Locate the cell with the specified text and output its (X, Y) center coordinate. 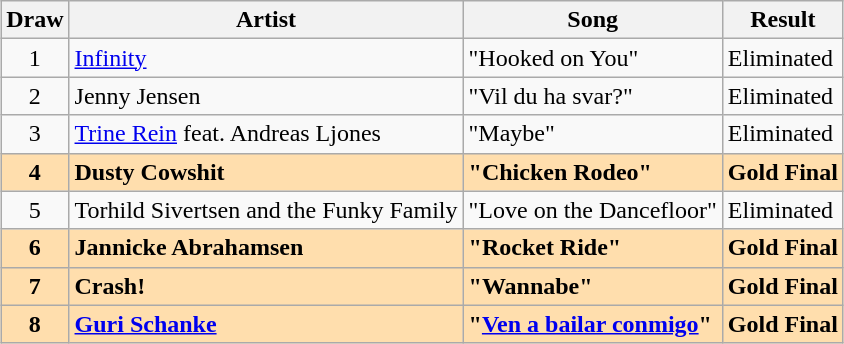
5 (35, 210)
1 (35, 58)
"Love on the Dancefloor" (592, 210)
"Maybe" (592, 134)
"Hooked on You" (592, 58)
Infinity (266, 58)
Dusty Cowshit (266, 172)
4 (35, 172)
Jannicke Abrahamsen (266, 248)
"Chicken Rodeo" (592, 172)
"Ven a bailar conmigo" (592, 324)
"Vil du ha svar?" (592, 96)
8 (35, 324)
Draw (35, 20)
Jenny Jensen (266, 96)
Crash! (266, 286)
"Rocket Ride" (592, 248)
7 (35, 286)
6 (35, 248)
3 (35, 134)
Torhild Sivertsen and the Funky Family (266, 210)
Song (592, 20)
2 (35, 96)
Artist (266, 20)
Result (782, 20)
Guri Schanke (266, 324)
"Wannabe" (592, 286)
Trine Rein feat. Andreas Ljones (266, 134)
